Provide the (x, y) coordinate of the cell's center where the given text is located.  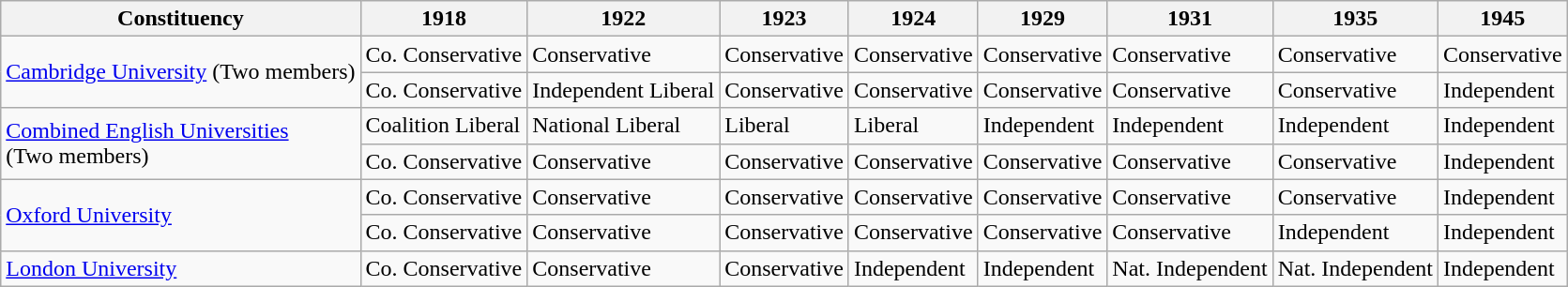
Combined English Universities(Two members) (180, 143)
Constituency (180, 19)
1945 (1503, 19)
1935 (1355, 19)
Independent Liberal (623, 90)
1918 (444, 19)
1924 (913, 19)
Oxford University (180, 215)
1931 (1190, 19)
1923 (784, 19)
1922 (623, 19)
Coalition Liberal (444, 126)
London University (180, 268)
Cambridge University (Two members) (180, 72)
1929 (1043, 19)
National Liberal (623, 126)
